Identify which cell holds the provided text, then report its (x, y) central coordinate. 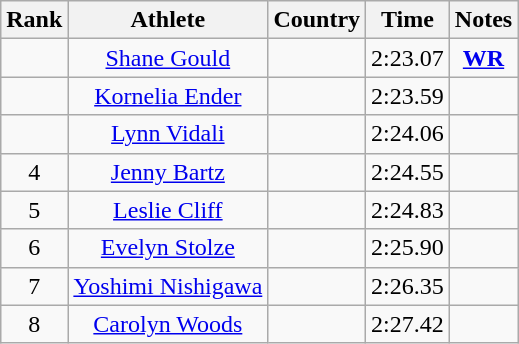
2:24.55 (408, 172)
Shane Gould (168, 58)
Evelyn Stolze (168, 248)
2:25.90 (408, 248)
4 (34, 172)
Leslie Cliff (168, 210)
2:26.35 (408, 286)
2:23.59 (408, 96)
6 (34, 248)
2:27.42 (408, 324)
2:23.07 (408, 58)
2:24.83 (408, 210)
Carolyn Woods (168, 324)
Time (408, 20)
2:24.06 (408, 134)
Kornelia Ender (168, 96)
Yoshimi Nishigawa (168, 286)
Athlete (168, 20)
WR (483, 58)
Lynn Vidali (168, 134)
Country (317, 20)
Rank (34, 20)
7 (34, 286)
Notes (483, 20)
8 (34, 324)
5 (34, 210)
Jenny Bartz (168, 172)
